Identify which cell holds the provided text, then report its (x, y) central coordinate. 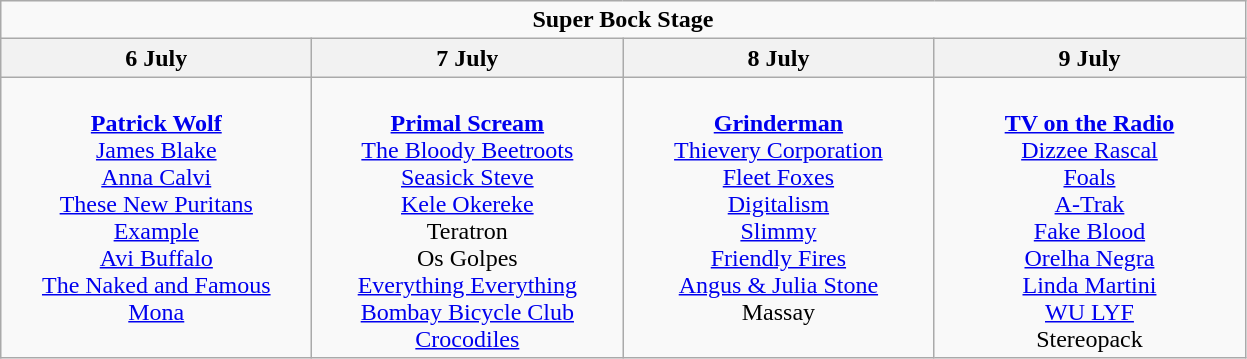
6 July (156, 58)
TV on the RadioDizzee RascalFoalsA-TrakFake BloodOrelha NegraLinda MartiniWU LYFStereopack (1090, 218)
GrindermanThievery CorporationFleet FoxesDigitalismSlimmyFriendly FiresAngus & Julia StoneMassay (778, 218)
8 July (778, 58)
7 July (468, 58)
9 July (1090, 58)
Patrick WolfJames BlakeAnna CalviThese New PuritansExampleAvi BuffaloThe Naked and FamousMona (156, 218)
Super Bock Stage (623, 20)
Primal ScreamThe Bloody BeetrootsSeasick SteveKele OkerekeTeratronOs GolpesEverything EverythingBombay Bicycle ClubCrocodiles (468, 218)
